Locate the cell with the specified text and output its [X, Y] center coordinate. 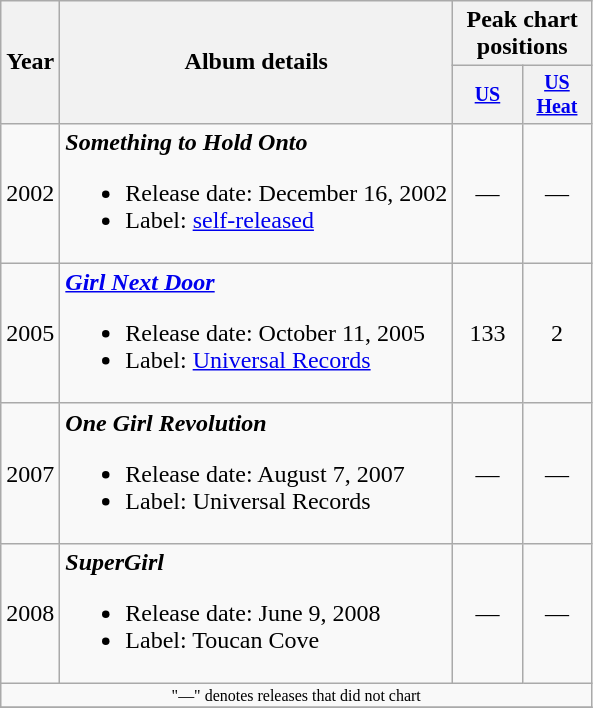
US [488, 94]
133 [488, 333]
Year [30, 62]
SuperGirlRelease date: June 9, 2008Label: Toucan Cove [256, 613]
One Girl RevolutionRelease date: August 7, 2007Label: Universal Records [256, 473]
2002 [30, 193]
2007 [30, 473]
Peak chartpositions [522, 34]
Girl Next DoorRelease date: October 11, 2005Label: Universal Records [256, 333]
"—" denotes releases that did not chart [296, 696]
2005 [30, 333]
Something to Hold OntoRelease date: December 16, 2002Label: self-released [256, 193]
2008 [30, 613]
2 [556, 333]
US Heat [556, 94]
Album details [256, 62]
